Output the (X, Y) coordinate of the center of the cell containing the given text.  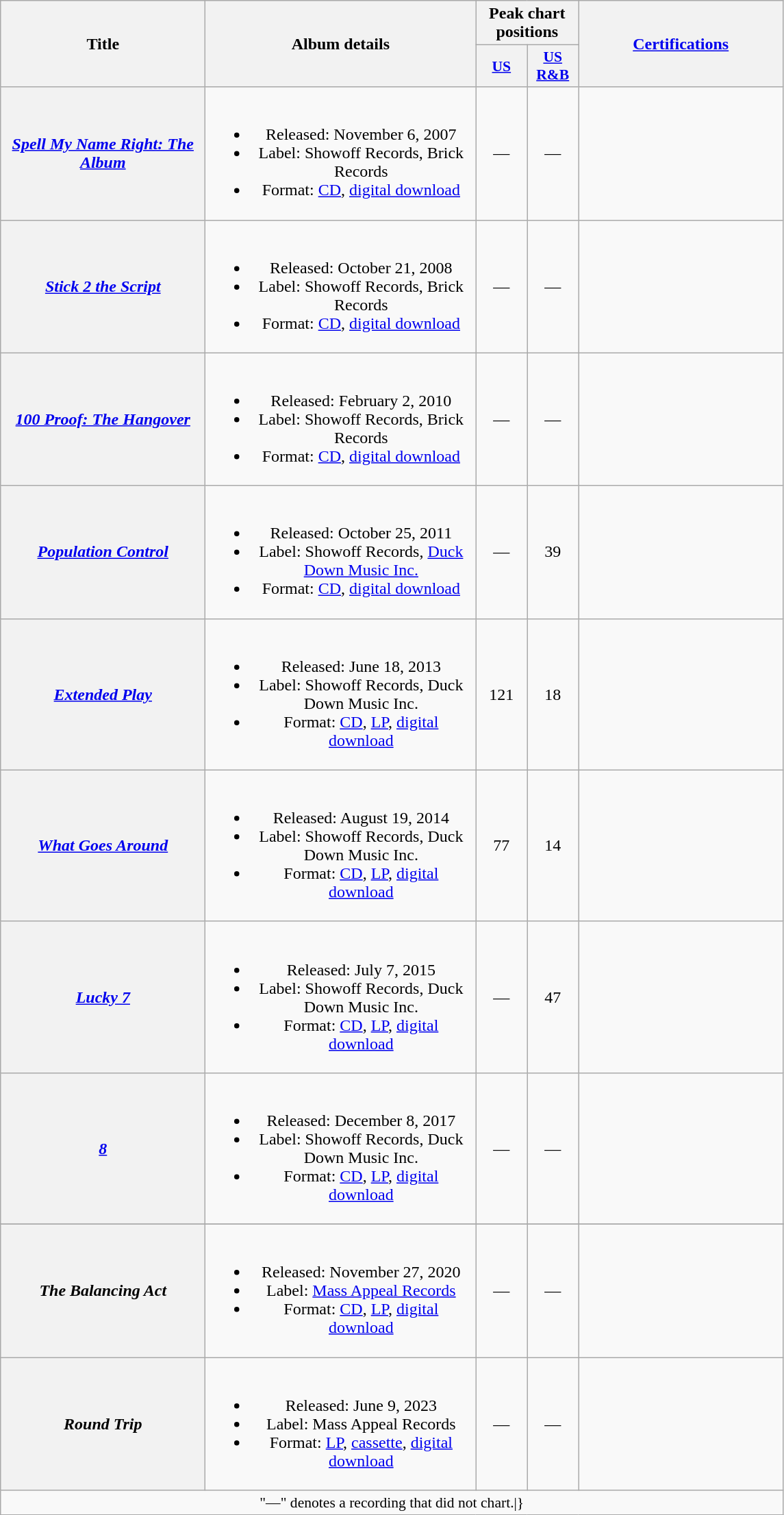
"—" denotes a recording that did not chart.|} (392, 1503)
18 (553, 694)
47 (553, 997)
Released: November 6, 2007Label: Showoff Records, Brick RecordsFormat: CD, digital download (341, 153)
100 Proof: The Hangover (103, 419)
Title (103, 44)
Album details (341, 44)
Released: October 25, 2011Label: Showoff Records, Duck Down Music Inc.Format: CD, digital download (341, 552)
Released: December 8, 2017Label: Showoff Records, Duck Down Music Inc.Format: CD, LP, digital download (341, 1148)
14 (553, 845)
121 (501, 694)
Population Control (103, 552)
US (501, 66)
Released: August 19, 2014Label: Showoff Records, Duck Down Music Inc.Format: CD, LP, digital download (341, 845)
What Goes Around (103, 845)
Released: November 27, 2020Label: Mass Appeal RecordsFormat: CD, LP, digital download (341, 1290)
Released: July 7, 2015Label: Showoff Records, Duck Down Music Inc.Format: CD, LP, digital download (341, 997)
Lucky 7 (103, 997)
The Balancing Act (103, 1290)
Certifications (681, 44)
Extended Play (103, 694)
Released: June 9, 2023Label: Mass Appeal RecordsFormat: LP, cassette, digital download (341, 1424)
77 (501, 845)
Released: February 2, 2010Label: Showoff Records, Brick RecordsFormat: CD, digital download (341, 419)
Released: June 18, 2013Label: Showoff Records, Duck Down Music Inc.Format: CD, LP, digital download (341, 694)
Released: October 21, 2008Label: Showoff Records, Brick RecordsFormat: CD, digital download (341, 286)
39 (553, 552)
Spell My Name Right: The Album (103, 153)
Stick 2 the Script (103, 286)
US R&B (553, 66)
Peak chart positions (527, 23)
8 (103, 1148)
Round Trip (103, 1424)
